Find where the given text appears and provide that cell's center as (x, y) coordinate. 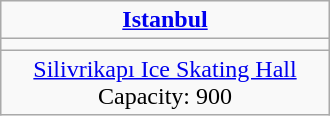
Istanbul (165, 20)
Silivrikapı Ice Skating HallCapacity: 900 (165, 82)
